Extract the [x, y] coordinate from the center of the cell holding the provided text.  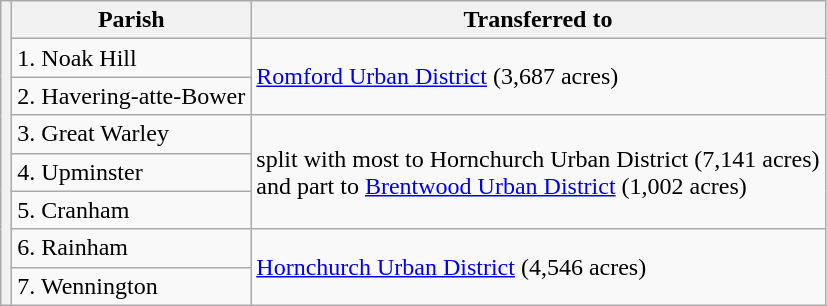
Hornchurch Urban District (4,546 acres) [538, 267]
5. Cranham [132, 210]
Transferred to [538, 20]
3. Great Warley [132, 134]
4. Upminster [132, 172]
split with most to Hornchurch Urban District (7,141 acres)and part to Brentwood Urban District (1,002 acres) [538, 172]
2. Havering-atte-Bower [132, 96]
Parish [132, 20]
6. Rainham [132, 248]
7. Wennington [132, 286]
Romford Urban District (3,687 acres) [538, 77]
1. Noak Hill [132, 58]
